Output the [x, y] coordinate of the center of the cell containing the given text.  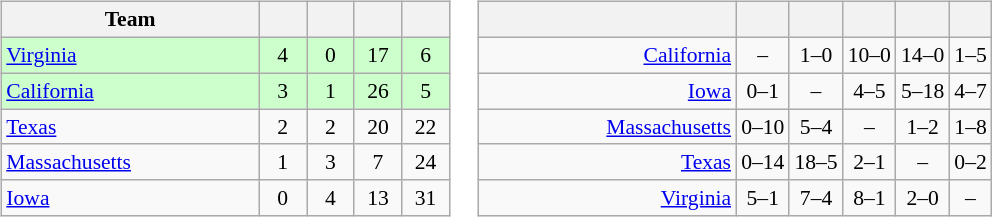
1–5 [970, 55]
13 [378, 198]
24 [426, 162]
0–10 [762, 127]
5–1 [762, 198]
22 [426, 127]
1–2 [922, 127]
Team [130, 20]
5–4 [816, 127]
5–18 [922, 91]
26 [378, 91]
4–7 [970, 91]
1–0 [816, 55]
17 [378, 55]
0–14 [762, 162]
4–5 [870, 91]
2–1 [870, 162]
1–8 [970, 127]
8–1 [870, 198]
20 [378, 127]
0–2 [970, 162]
6 [426, 55]
0–1 [762, 91]
7 [378, 162]
2–0 [922, 198]
31 [426, 198]
7–4 [816, 198]
14–0 [922, 55]
18–5 [816, 162]
10–0 [870, 55]
5 [426, 91]
